Provide the [X, Y] coordinate of the cell's center where the given text is located.  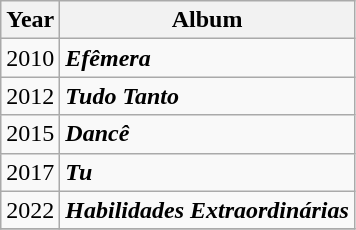
Album [207, 20]
2015 [30, 134]
2022 [30, 210]
Tu [207, 172]
Efêmera [207, 58]
2010 [30, 58]
Tudo Tanto [207, 96]
Habilidades Extraordinárias [207, 210]
Year [30, 20]
2017 [30, 172]
Dancê [207, 134]
2012 [30, 96]
